Search for the cell housing the specified text and yield its [X, Y] center coordinate. 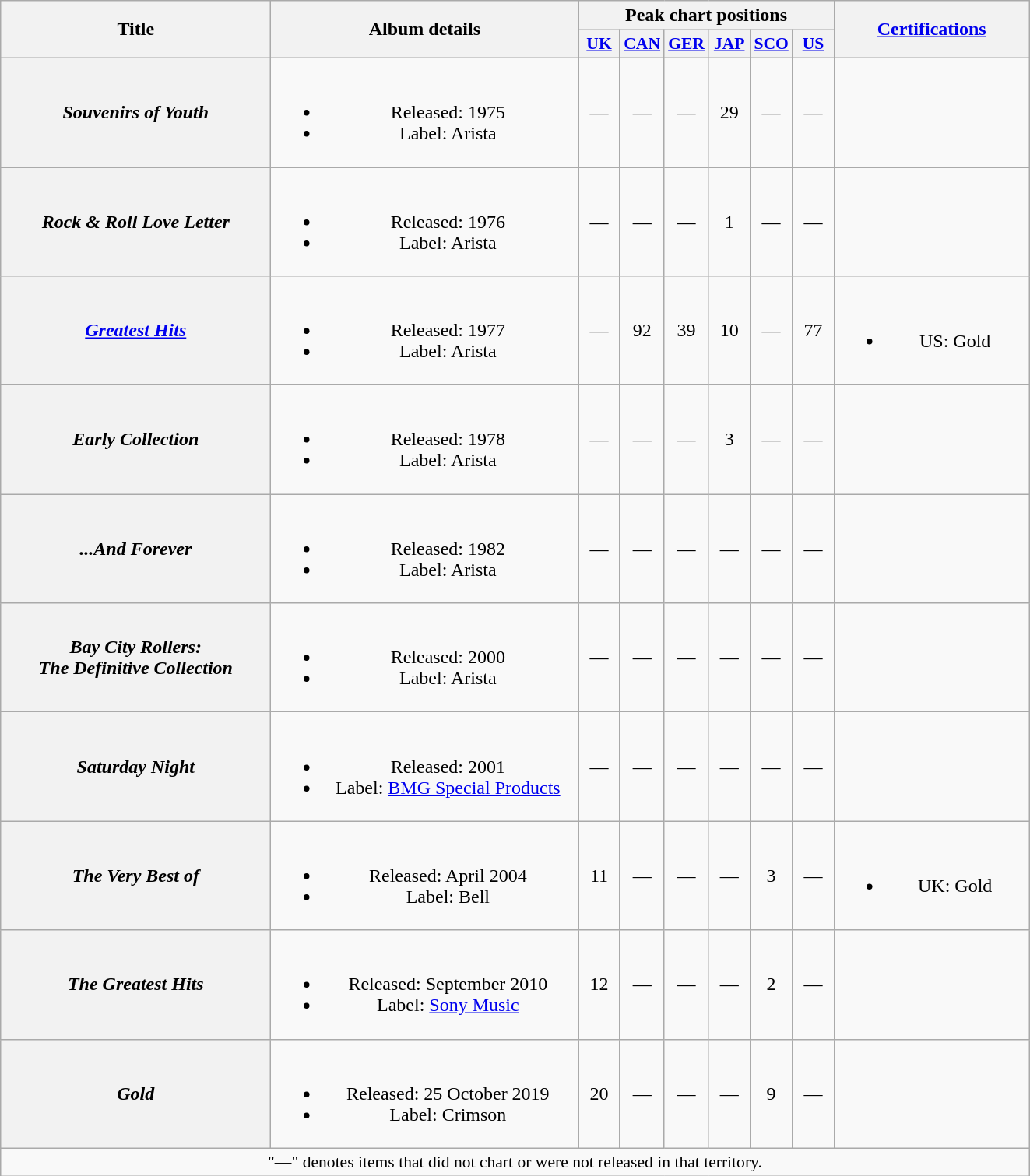
Released: April 2004Label: Bell [425, 876]
SCO [771, 44]
Released: 1977Label: Arista [425, 331]
29 [729, 112]
92 [642, 331]
Released: September 2010Label: Sony Music [425, 985]
2 [771, 985]
Peak chart positions [706, 16]
Released: 1976Label: Arista [425, 221]
39 [687, 331]
20 [599, 1094]
10 [729, 331]
11 [599, 876]
Title [135, 30]
Released: 1975Label: Arista [425, 112]
The Very Best of [135, 876]
Gold [135, 1094]
Bay City Rollers:The Definitive Collection [135, 658]
Album details [425, 30]
Rock & Roll Love Letter [135, 221]
UK: Gold [931, 876]
...And Forever [135, 549]
Certifications [931, 30]
CAN [642, 44]
Greatest Hits [135, 331]
9 [771, 1094]
GER [687, 44]
1 [729, 221]
"—" denotes items that did not chart or were not released in that territory. [515, 1162]
Released: 2000Label: Arista [425, 658]
UK [599, 44]
JAP [729, 44]
Saturday Night [135, 767]
Souvenirs of Youth [135, 112]
Released: 2001Label: BMG Special Products [425, 767]
US: Gold [931, 331]
Released: 1978Label: Arista [425, 440]
US [813, 44]
77 [813, 331]
Released: 1982Label: Arista [425, 549]
The Greatest Hits [135, 985]
Released: 25 October 2019Label: Crimson [425, 1094]
12 [599, 985]
Early Collection [135, 440]
